From the cell containing the given text, extract its center point as [X, Y] coordinate. 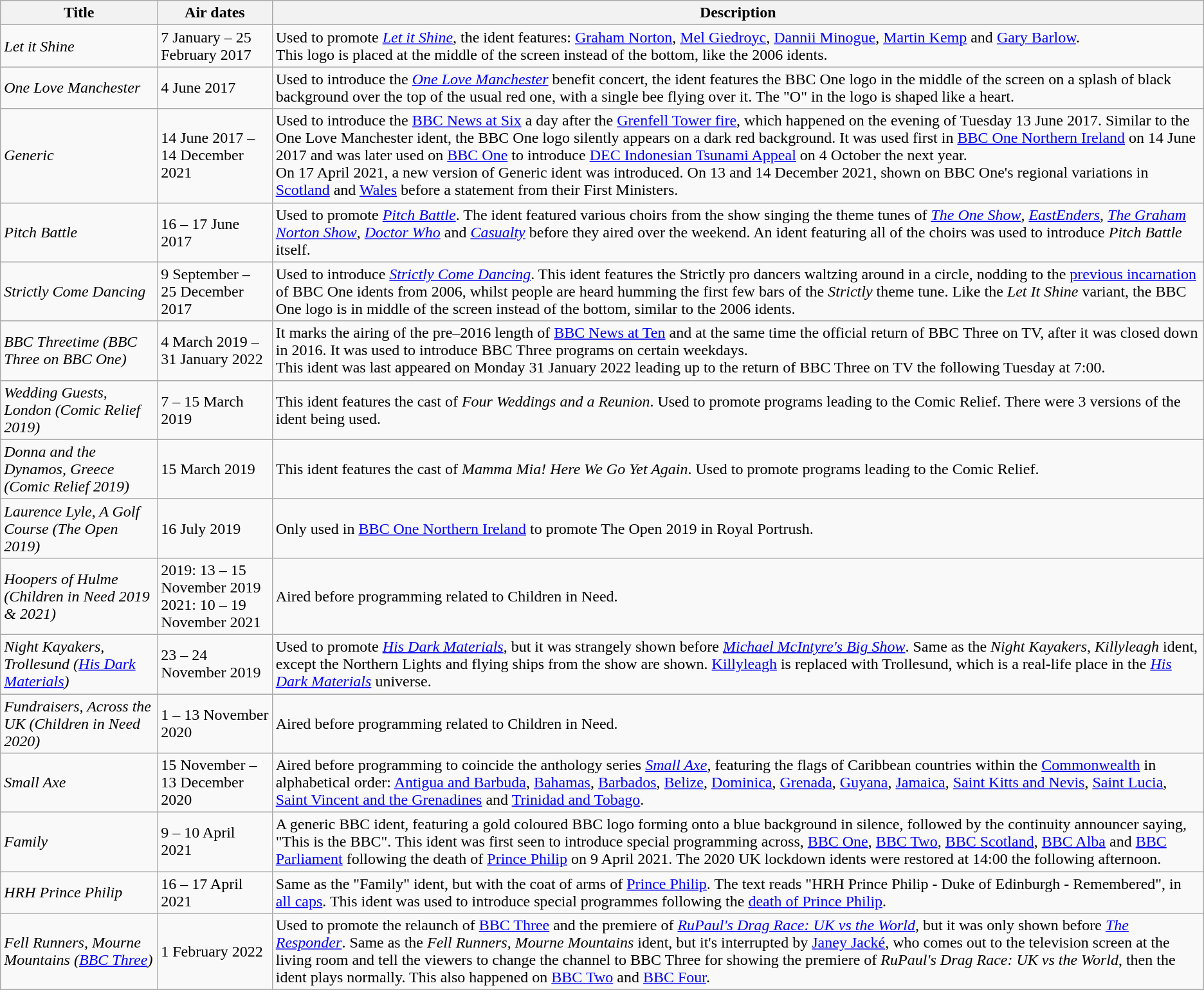
Hoopers of Hulme (Children in Need 2019 & 2021) [79, 596]
Wedding Guests, London (Comic Relief 2019) [79, 410]
BBC Threetime (BBC Three on BBC One) [79, 351]
Fell Runners, Mourne Mountains (BBC Three) [79, 952]
Generic [79, 156]
9 – 10 April 2021 [215, 842]
Night Kayakers, Trollesund (His Dark Materials) [79, 664]
4 March 2019 – 31 January 2022 [215, 351]
23 – 24 November 2019 [215, 664]
Fundraisers, Across the UK (Children in Need 2020) [79, 723]
4 June 2017 [215, 87]
2019: 13 – 15 November 20192021: 10 – 19 November 2021 [215, 596]
This ident features the cast of Mamma Mia! Here We Go Yet Again. Used to promote programs leading to the Comic Relief. [738, 469]
9 September – 25 December 2017 [215, 291]
One Love Manchester [79, 87]
Small Axe [79, 783]
HRH Prince Philip [79, 893]
7 January – 25 February 2017 [215, 46]
Donna and the Dynamos, Greece (Comic Relief 2019) [79, 469]
1 – 13 November 2020 [215, 723]
Description [738, 13]
7 – 15 March 2019 [215, 410]
Strictly Come Dancing [79, 291]
Laurence Lyle, A Golf Course (The Open 2019) [79, 528]
Title [79, 13]
16 July 2019 [215, 528]
Let it Shine [79, 46]
Only used in BBC One Northern Ireland to promote The Open 2019 in Royal Portrush. [738, 528]
Family [79, 842]
15 November – 13 December 2020 [215, 783]
14 June 2017 – 14 December 2021 [215, 156]
16 – 17 June 2017 [215, 232]
15 March 2019 [215, 469]
16 – 17 April 2021 [215, 893]
Air dates [215, 13]
1 February 2022 [215, 952]
Pitch Battle [79, 232]
